Capture the cell that displays the provided text and extract its [x, y] central coordinate. 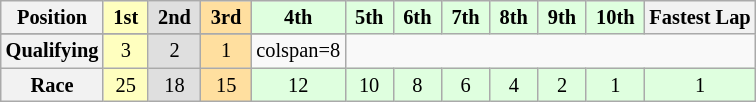
25 [126, 85]
colspan=8 [298, 51]
3 [126, 51]
15 [226, 85]
Qualifying [52, 51]
8th [514, 17]
2nd [174, 17]
5th [369, 17]
7th [465, 17]
Race [52, 85]
6 [465, 85]
4th [298, 17]
9th [562, 17]
8 [417, 85]
10th [615, 17]
Position [52, 17]
4 [514, 85]
10 [369, 85]
12 [298, 85]
18 [174, 85]
3rd [226, 17]
1st [126, 17]
Fastest Lap [700, 17]
6th [417, 17]
